Detect which cell encompasses the target text, then output its (x, y) center coordinate. 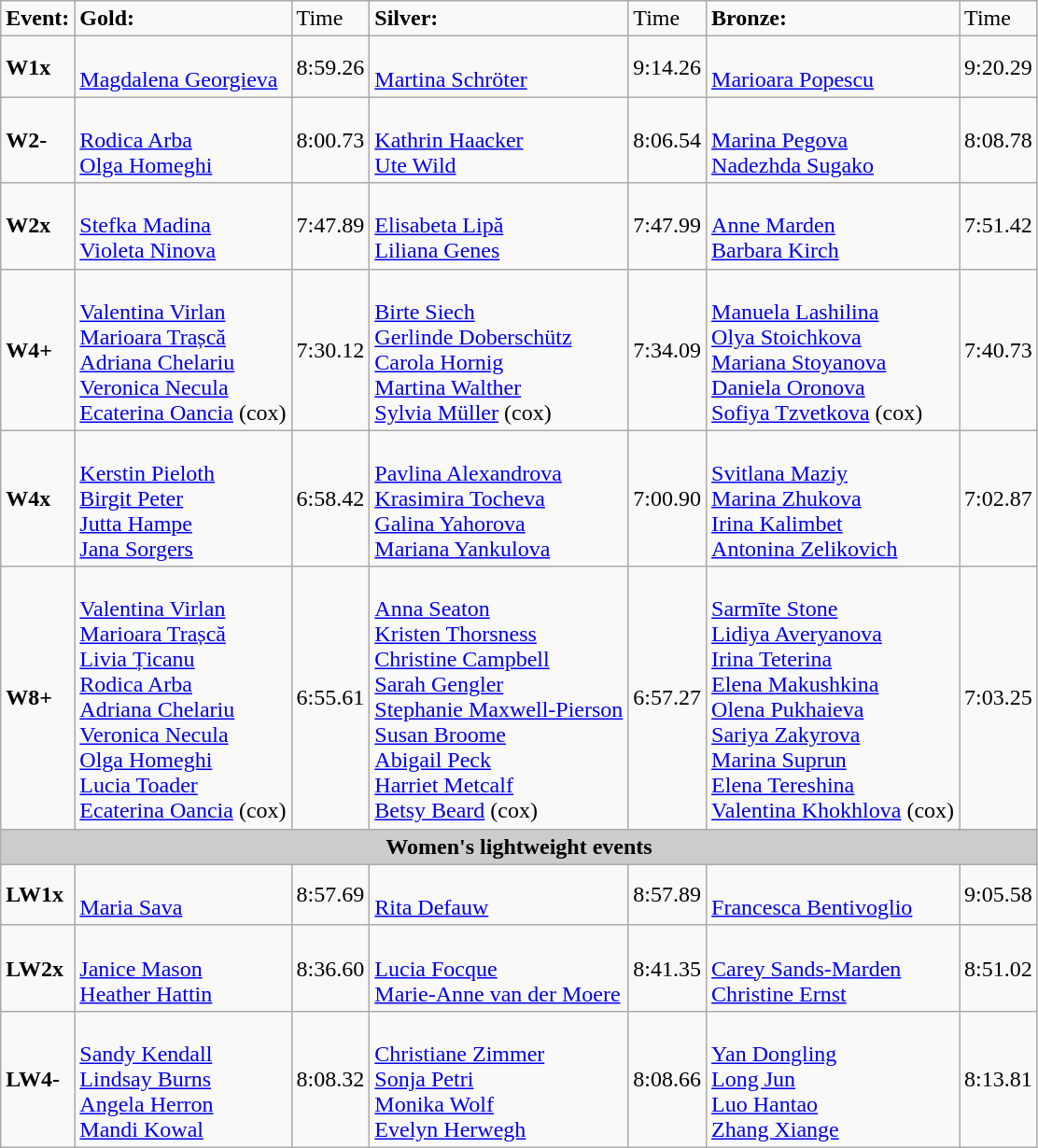
8:00.73 (330, 140)
W1x (37, 67)
Event: (37, 19)
8:51.02 (999, 968)
8:41.35 (667, 968)
9:20.29 (999, 67)
W2- (37, 140)
8:08.32 (330, 1079)
Anne Marden Barbara Kirch (833, 226)
Silver: (498, 19)
9:05.58 (999, 894)
Rita Defauw (498, 894)
LW1x (37, 894)
8:06.54 (667, 140)
Marina Pegova Nadezhda Sugako (833, 140)
W4+ (37, 349)
7:34.09 (667, 349)
7:47.99 (667, 226)
7:00.90 (667, 498)
9:14.26 (667, 67)
6:58.42 (330, 498)
Marioara Popescu (833, 67)
Kathrin Haacker Ute Wild (498, 140)
Sandy Kendall Lindsay Burns Angela Herron Mandi Kowal (183, 1079)
W4x (37, 498)
Francesca Bentivoglio (833, 894)
Anna Seaton Kristen Thorsness Christine Campbell Sarah Gengler Stephanie Maxwell-Pierson Susan Broome Abigail Peck Harriet Metcalf Betsy Beard (cox) (498, 698)
Kerstin Pieloth Birgit Peter Jutta Hampe Jana Sorgers (183, 498)
Lucia Focque Marie-Anne van der Moere (498, 968)
Rodica Arba Olga Homeghi (183, 140)
Elisabeta Lipă Liliana Genes (498, 226)
7:30.12 (330, 349)
7:02.87 (999, 498)
Janice Mason Heather Hattin (183, 968)
W2x (37, 226)
8:57.69 (330, 894)
Yan Dongling Long Jun Luo Hantao Zhang Xiange (833, 1079)
Pavlina Alexandrova Krasimira Tocheva Galina Yahorova Mariana Yankulova (498, 498)
LW2x (37, 968)
8:13.81 (999, 1079)
8:59.26 (330, 67)
8:08.66 (667, 1079)
6:57.27 (667, 698)
Magdalena Georgieva (183, 67)
Christiane Zimmer Sonja Petri Monika Wolf Evelyn Herwegh (498, 1079)
Manuela Lashilina Olya Stoichkova Mariana Stoyanova Daniela Oronova Sofiya Tzvetkova (cox) (833, 349)
Martina Schröter (498, 67)
Svitlana Maziy Marina Zhukova Irina Kalimbet Antonina Zelikovich (833, 498)
Women's lightweight events (519, 847)
W8+ (37, 698)
7:40.73 (999, 349)
Gold: (183, 19)
7:03.25 (999, 698)
Bronze: (833, 19)
LW4- (37, 1079)
6:55.61 (330, 698)
Valentina Virlan Marioara Trașcă Adriana Chelariu Veronica Necula Ecaterina Oancia (cox) (183, 349)
7:51.42 (999, 226)
Stefka Madina Violeta Ninova (183, 226)
8:36.60 (330, 968)
Maria Sava (183, 894)
7:47.89 (330, 226)
8:57.89 (667, 894)
Birte Siech Gerlinde Doberschütz Carola Hornig Martina Walther Sylvia Müller (cox) (498, 349)
Carey Sands-Marden Christine Ernst (833, 968)
Valentina Virlan Marioara Trașcă Livia Țicanu Rodica Arba Adriana Chelariu Veronica Necula Olga Homeghi Lucia Toader Ecaterina Oancia (cox) (183, 698)
8:08.78 (999, 140)
